From the cell containing the given text, extract its center point as [X, Y] coordinate. 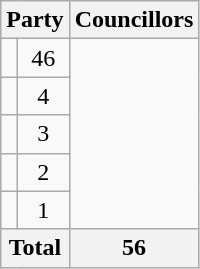
3 [43, 134]
4 [43, 96]
Total [35, 248]
2 [43, 172]
Party [35, 20]
56 [134, 248]
46 [43, 58]
1 [43, 210]
Councillors [134, 20]
